Determine the (X, Y) coordinate at the center of the cell enclosing the given text.  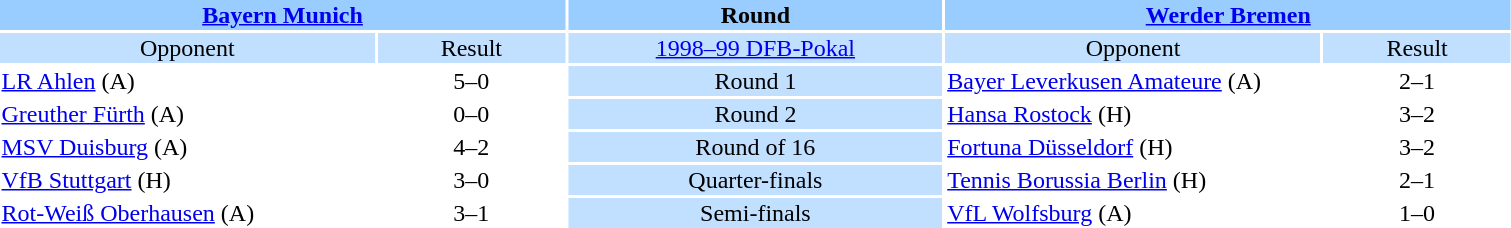
Greuther Fürth (A) (188, 114)
Round 2 (756, 114)
Bayer Leverkusen Amateure (A) (1134, 81)
VfB Stuttgart (H) (188, 180)
Bayern Munich (282, 15)
Hansa Rostock (H) (1134, 114)
1–0 (1416, 213)
Werder Bremen (1228, 15)
Rot-Weiß Oberhausen (A) (188, 213)
1998–99 DFB-Pokal (756, 48)
4–2 (472, 147)
Round (756, 15)
3–1 (472, 213)
3–0 (472, 180)
Quarter-finals (756, 180)
LR Ahlen (A) (188, 81)
Tennis Borussia Berlin (H) (1134, 180)
Round of 16 (756, 147)
Round 1 (756, 81)
0–0 (472, 114)
Fortuna Düsseldorf (H) (1134, 147)
Semi-finals (756, 213)
MSV Duisburg (A) (188, 147)
5–0 (472, 81)
VfL Wolfsburg (A) (1134, 213)
